Identify which cell holds the provided text, then report its (x, y) central coordinate. 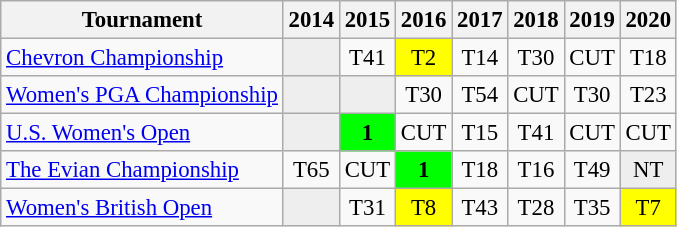
Chevron Championship (142, 58)
NT (648, 170)
T23 (648, 95)
2018 (536, 20)
T31 (367, 208)
T2 (424, 58)
2017 (480, 20)
T8 (424, 208)
Tournament (142, 20)
T15 (480, 133)
T14 (480, 58)
2015 (367, 20)
T28 (536, 208)
T35 (592, 208)
T65 (311, 170)
Women's PGA Championship (142, 95)
T16 (536, 170)
T43 (480, 208)
T49 (592, 170)
T7 (648, 208)
2014 (311, 20)
T54 (480, 95)
2016 (424, 20)
2019 (592, 20)
2020 (648, 20)
U.S. Women's Open (142, 133)
The Evian Championship (142, 170)
Women's British Open (142, 208)
